For the text-containing cell, return its midpoint in (x, y) coordinate format. 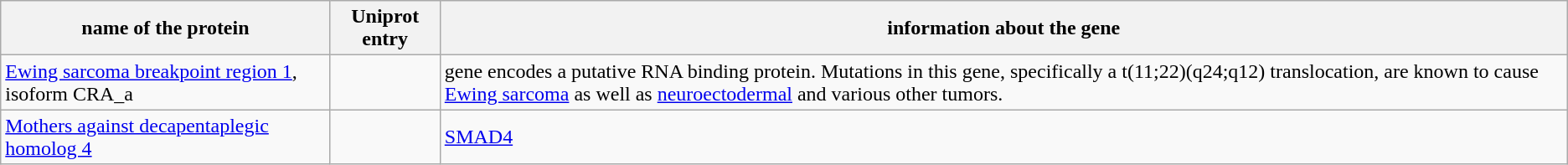
Uniprot entry (385, 28)
information about the gene (1003, 28)
name of the protein (166, 28)
Ewing sarcoma breakpoint region 1, isoform CRA_a (166, 82)
Mothers against decapentaplegic homolog 4 (166, 137)
SMAD4 (1003, 137)
